For the text-containing cell, return its midpoint in [x, y] coordinate format. 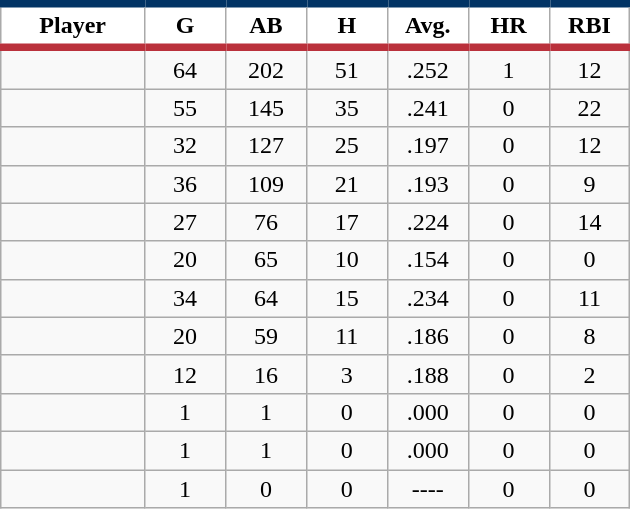
.186 [428, 336]
59 [266, 336]
Player [73, 26]
G [186, 26]
9 [590, 184]
.188 [428, 374]
10 [346, 260]
76 [266, 222]
---- [428, 489]
36 [186, 184]
145 [266, 108]
.197 [428, 146]
17 [346, 222]
35 [346, 108]
.234 [428, 298]
202 [266, 68]
14 [590, 222]
.252 [428, 68]
.154 [428, 260]
2 [590, 374]
AB [266, 26]
22 [590, 108]
3 [346, 374]
Avg. [428, 26]
15 [346, 298]
32 [186, 146]
8 [590, 336]
.241 [428, 108]
65 [266, 260]
51 [346, 68]
.193 [428, 184]
RBI [590, 26]
109 [266, 184]
127 [266, 146]
34 [186, 298]
55 [186, 108]
HR [508, 26]
H [346, 26]
25 [346, 146]
27 [186, 222]
21 [346, 184]
.224 [428, 222]
16 [266, 374]
